Determine the (x, y) coordinate at the center of the cell enclosing the given text.  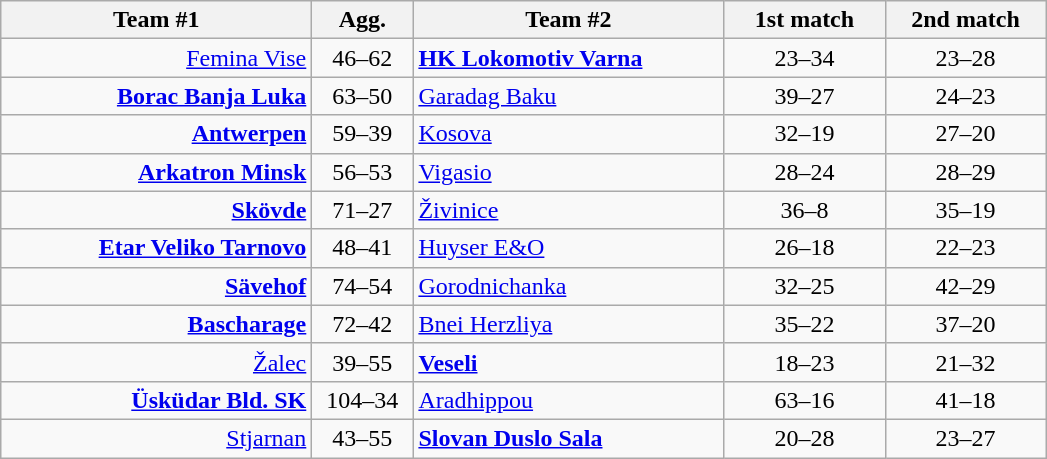
Femina Vise (156, 58)
24–23 (966, 96)
Stjarnan (156, 438)
Aradhippou (568, 400)
Team #2 (568, 20)
Bnei Herzliya (568, 324)
Antwerpen (156, 134)
71–27 (362, 210)
35–19 (966, 210)
Üsküdar Bld. SK (156, 400)
Vigasio (568, 172)
21–32 (966, 362)
Veseli (568, 362)
27–20 (966, 134)
Arkatron Minsk (156, 172)
20–28 (804, 438)
Sävehof (156, 286)
1st match (804, 20)
32–25 (804, 286)
43–55 (362, 438)
74–54 (362, 286)
Team #1 (156, 20)
32–19 (804, 134)
Žalec (156, 362)
23–34 (804, 58)
48–41 (362, 248)
104–34 (362, 400)
28–29 (966, 172)
37–20 (966, 324)
39–55 (362, 362)
Slovan Duslo Sala (568, 438)
56–53 (362, 172)
23–27 (966, 438)
41–18 (966, 400)
Živinice (568, 210)
63–16 (804, 400)
2nd match (966, 20)
Borac Banja Luka (156, 96)
26–18 (804, 248)
Etar Veliko Tarnovo (156, 248)
22–23 (966, 248)
Skövde (156, 210)
18–23 (804, 362)
39–27 (804, 96)
Agg. (362, 20)
63–50 (362, 96)
Gorodnichanka (568, 286)
72–42 (362, 324)
46–62 (362, 58)
59–39 (362, 134)
23–28 (966, 58)
36–8 (804, 210)
Huyser E&O (568, 248)
28–24 (804, 172)
Garadag Baku (568, 96)
35–22 (804, 324)
Bascharage (156, 324)
Kosova (568, 134)
42–29 (966, 286)
HK Lokomotiv Varna (568, 58)
